From the cell containing the given text, extract its center point as [x, y] coordinate. 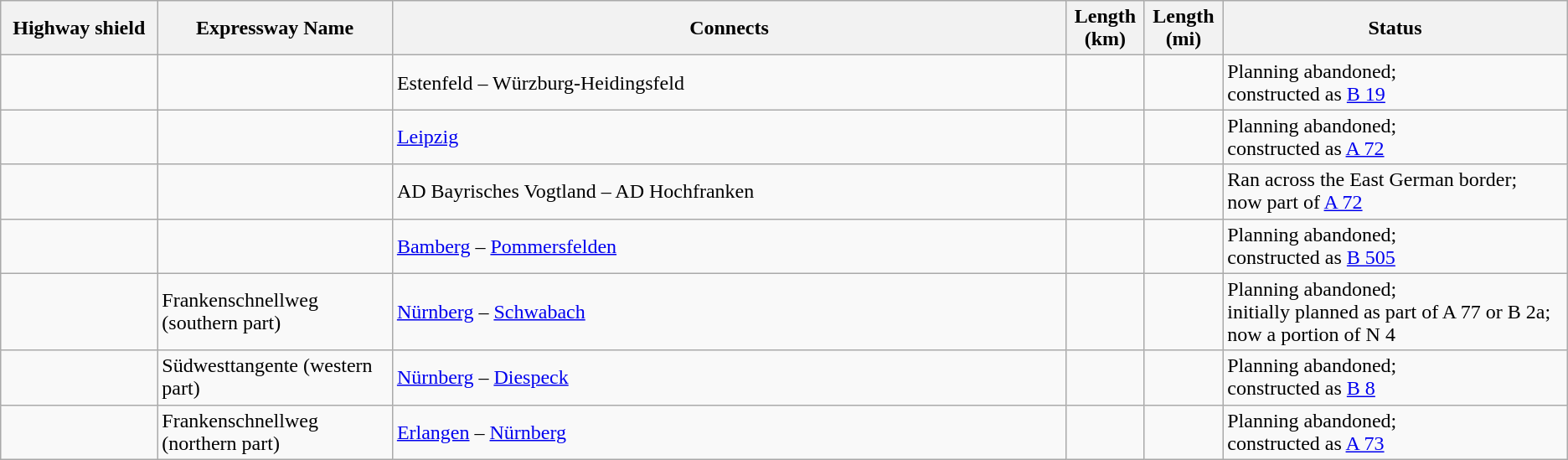
AD Bayrisches Vogtland – AD Hochfranken [729, 191]
Frankenschnellweg (northern part) [275, 432]
Nürnberg – Diespeck [729, 377]
Leipzig [729, 137]
Planning abandoned;constructed as B 19 [1395, 82]
Length(mi) [1184, 28]
Ran across the East German border;now part of A 72 [1395, 191]
Südwesttangente (western part) [275, 377]
Frankenschnellweg (southern part) [275, 312]
Planning abandoned;initially planned as part of A 77 or B 2a; now a portion of N 4 [1395, 312]
Highway shield [79, 28]
Nürnberg – Schwabach [729, 312]
Expressway Name [275, 28]
Connects [729, 28]
Estenfeld – Würzburg-Heidingsfeld [729, 82]
Planning abandoned;constructed as A 73 [1395, 432]
Planning abandoned;constructed as A 72 [1395, 137]
Length(km) [1106, 28]
Bamberg – Pommersfelden [729, 246]
Erlangen – Nürnberg [729, 432]
Planning abandoned;constructed as B 8 [1395, 377]
Status [1395, 28]
Planning abandoned;constructed as B 505 [1395, 246]
